For the text-containing cell, return its midpoint in [X, Y] coordinate format. 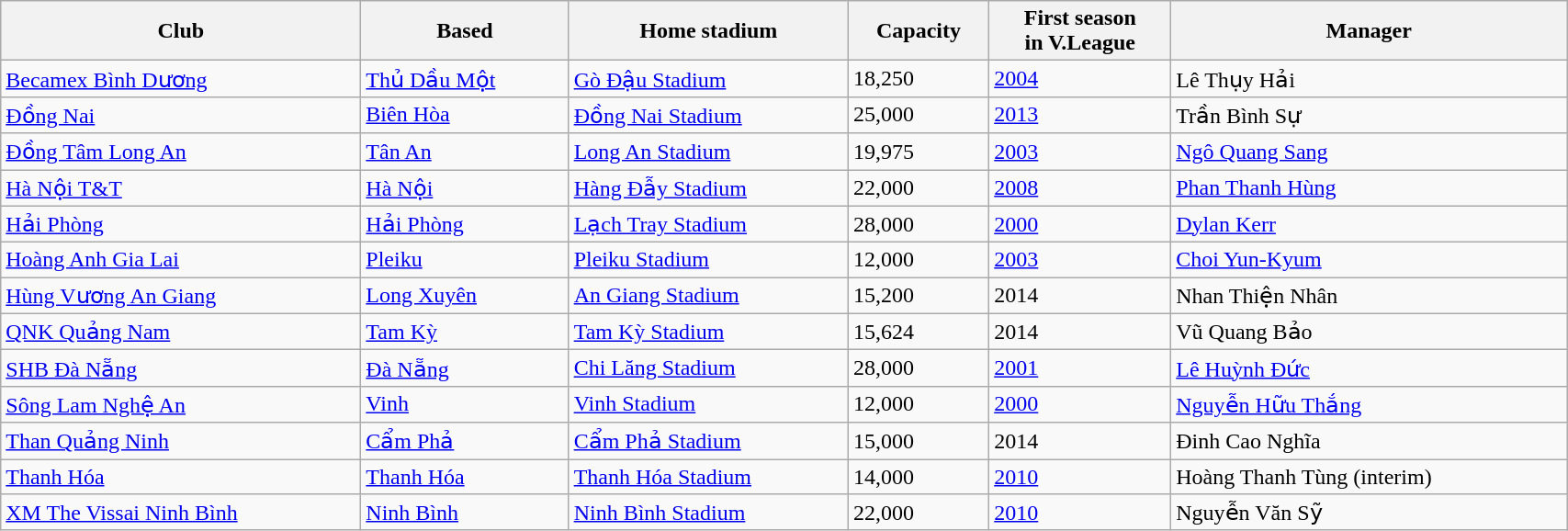
Lê Huỳnh Đức [1369, 368]
Chi Lăng Stadium [708, 368]
Thủ Dầu Một [465, 79]
Long An Stadium [708, 152]
Dylan Kerr [1369, 224]
Đồng Nai Stadium [708, 115]
Becamex Bình Dương [181, 79]
Hà Nội [465, 187]
2001 [1080, 368]
Nguyễn Văn Sỹ [1369, 513]
Vũ Quang Bảo [1369, 332]
Tam Kỳ [465, 332]
Biên Hòa [465, 115]
Based [465, 31]
14,000 [919, 477]
Đồng Nai [181, 115]
QNK Quảng Nam [181, 332]
Pleiku Stadium [708, 260]
Trần Bình Sự [1369, 115]
Hùng Vương An Giang [181, 296]
Ninh Bình [465, 513]
Phan Thanh Hùng [1369, 187]
2004 [1080, 79]
Nhan Thiện Nhân [1369, 296]
Hàng Đẫy Stadium [708, 187]
Vinh Stadium [708, 404]
Pleiku [465, 260]
Hoàng Thanh Tùng (interim) [1369, 477]
Sông Lam Nghệ An [181, 404]
Gò Đậu Stadium [708, 79]
Thanh Hóa Stadium [708, 477]
Cẩm Phả [465, 441]
SHB Đà Nẵng [181, 368]
Tam Kỳ Stadium [708, 332]
2013 [1080, 115]
19,975 [919, 152]
Lạch Tray Stadium [708, 224]
Vinh [465, 404]
Choi Yun-Kyum [1369, 260]
18,250 [919, 79]
Ninh Bình Stadium [708, 513]
Nguyễn Hữu Thắng [1369, 404]
An Giang Stadium [708, 296]
XM The Vissai Ninh Bình [181, 513]
Đà Nẵng [465, 368]
Lê Thụy Hải [1369, 79]
Tân An [465, 152]
Than Quảng Ninh [181, 441]
Hoàng Anh Gia Lai [181, 260]
15,000 [919, 441]
Hà Nội T&T [181, 187]
25,000 [919, 115]
Đồng Tâm Long An [181, 152]
Capacity [919, 31]
Home stadium [708, 31]
15,624 [919, 332]
Cẩm Phả Stadium [708, 441]
Long Xuyên [465, 296]
2008 [1080, 187]
Ngô Quang Sang [1369, 152]
Club [181, 31]
Đinh Cao Nghĩa [1369, 441]
First season in V.League [1080, 31]
15,200 [919, 296]
Manager [1369, 31]
